Determine the [X, Y] coordinate at the center of the cell enclosing the given text.  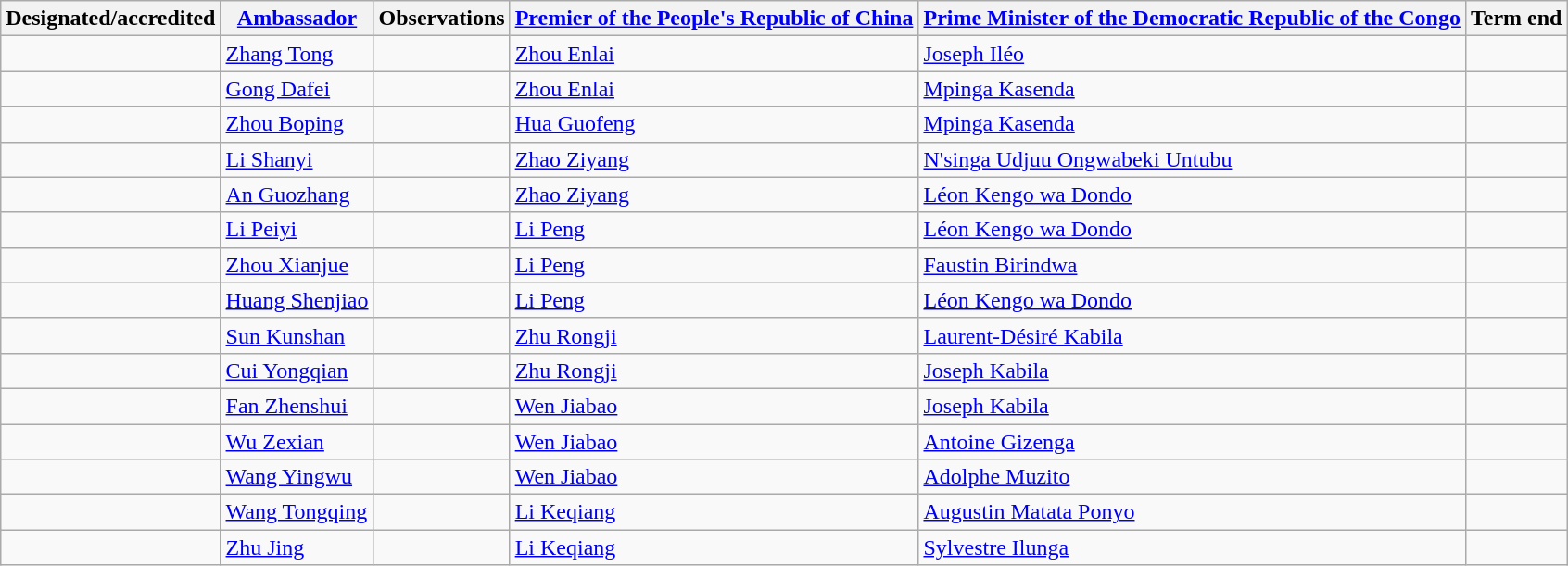
Gong Dafei [297, 89]
Li Peiyi [297, 230]
Observations [441, 19]
Joseph Iléo [1192, 54]
Zhu Jing [297, 547]
Wang Tongqing [297, 512]
Sun Kunshan [297, 335]
Zhang Tong [297, 54]
Fan Zhenshui [297, 406]
Adolphe Muzito [1192, 477]
An Guozhang [297, 195]
Antoine Gizenga [1192, 442]
N'singa Udjuu Ongwabeki Untubu [1192, 159]
Wu Zexian [297, 442]
Zhou Xianjue [297, 265]
Hua Guofeng [714, 124]
Premier of the People's Republic of China [714, 19]
Zhou Boping [297, 124]
Wang Yingwu [297, 477]
Sylvestre Ilunga [1192, 547]
Faustin Birindwa [1192, 265]
Cui Yongqian [297, 371]
Huang Shenjiao [297, 300]
Prime Minister of the Democratic Republic of the Congo [1192, 19]
Term end [1516, 19]
Designated/accredited [111, 19]
Ambassador [297, 19]
Augustin Matata Ponyo [1192, 512]
Laurent-Désiré Kabila [1192, 335]
Li Shanyi [297, 159]
